Capture the cell that displays the provided text and extract its (x, y) central coordinate. 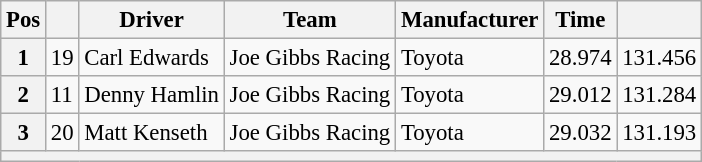
29.032 (580, 133)
Driver (152, 20)
Time (580, 20)
131.193 (660, 133)
2 (24, 95)
Matt Kenseth (152, 133)
29.012 (580, 95)
1 (24, 58)
Carl Edwards (152, 58)
Team (310, 20)
20 (62, 133)
131.284 (660, 95)
19 (62, 58)
28.974 (580, 58)
Manufacturer (470, 20)
131.456 (660, 58)
Denny Hamlin (152, 95)
11 (62, 95)
3 (24, 133)
Pos (24, 20)
